Output the (x, y) coordinate of the center of the cell containing the given text.  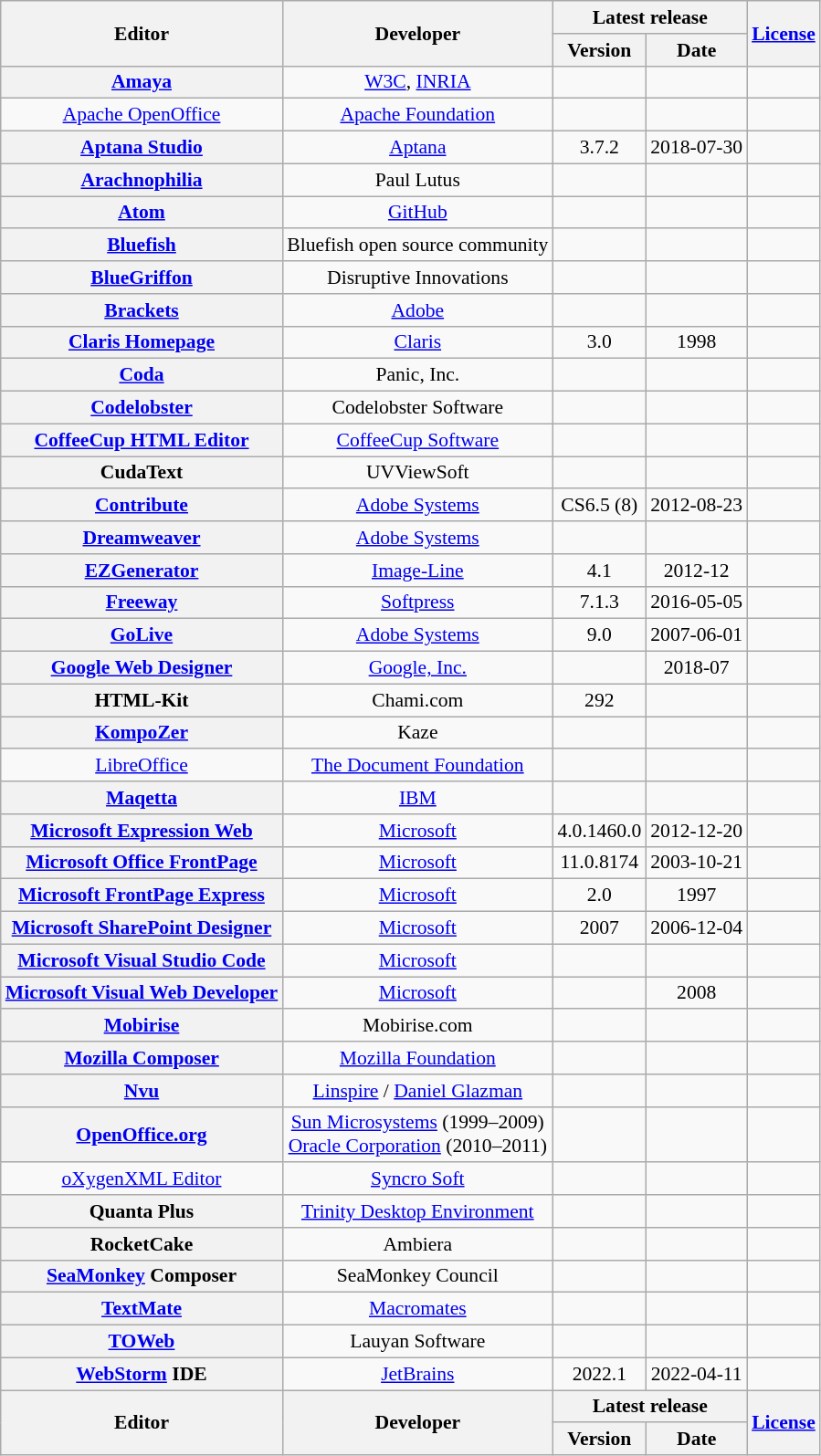
WebStorm IDE (142, 1374)
Codelobster (142, 408)
Macromates (417, 1309)
BlueGriffon (142, 278)
Microsoft Visual Studio Code (142, 960)
W3C, INRIA (417, 82)
11.0.8174 (599, 863)
292 (599, 700)
1998 (696, 342)
Contribute (142, 506)
Bluefish (142, 246)
1997 (696, 896)
Mobirise.com (417, 1026)
Kaze (417, 733)
Coda (142, 375)
2012-12-20 (696, 831)
2003-10-21 (696, 863)
Bluefish open source community (417, 246)
TextMate (142, 1309)
SeaMonkey Council (417, 1276)
Claris (417, 342)
KompoZer (142, 733)
4.1 (599, 571)
2012-08-23 (696, 506)
Maqetta (142, 798)
Microsoft SharePoint Designer (142, 928)
7.1.3 (599, 602)
EZGenerator (142, 571)
2018-07-30 (696, 148)
Apache Foundation (417, 115)
Image-Line (417, 571)
Sun Microsystems (1999–2009)Oracle Corporation (2010–2011) (417, 1134)
Microsoft FrontPage Express (142, 896)
2022.1 (599, 1374)
Trinity Desktop Environment (417, 1211)
9.0 (599, 635)
Apache OpenOffice (142, 115)
Codelobster Software (417, 408)
Atom (142, 213)
The Document Foundation (417, 766)
Panic, Inc. (417, 375)
RocketCake (142, 1244)
GoLive (142, 635)
Mozilla Foundation (417, 1058)
CudaText (142, 473)
Lauyan Software (417, 1342)
3.0 (599, 342)
Freeway (142, 602)
4.0.1460.0 (599, 831)
GitHub (417, 213)
Mozilla Composer (142, 1058)
Amaya (142, 82)
Google Web Designer (142, 668)
oXygenXML Editor (142, 1179)
Mobirise (142, 1026)
JetBrains (417, 1374)
2016-05-05 (696, 602)
CoffeeCup Software (417, 440)
Paul Lutus (417, 180)
2.0 (599, 896)
Microsoft Expression Web (142, 831)
Aptana (417, 148)
Claris Homepage (142, 342)
2018-07 (696, 668)
CoffeeCup HTML Editor (142, 440)
IBM (417, 798)
Linspire / Daniel Glazman (417, 1091)
2008 (696, 993)
2007 (599, 928)
2007-06-01 (696, 635)
2006-12-04 (696, 928)
2012-12 (696, 571)
Arachnophilia (142, 180)
Microsoft Visual Web Developer (142, 993)
Nvu (142, 1091)
Disruptive Innovations (417, 278)
Adobe (417, 310)
3.7.2 (599, 148)
CS6.5 (8) (599, 506)
UVViewSoft (417, 473)
Dreamweaver (142, 538)
HTML-Kit (142, 700)
Brackets (142, 310)
Google, Inc. (417, 668)
Quanta Plus (142, 1211)
2022-04-11 (696, 1374)
OpenOffice.org (142, 1134)
LibreOffice (142, 766)
Softpress (417, 602)
TOWeb (142, 1342)
Microsoft Office FrontPage (142, 863)
Chami.com (417, 700)
Ambiera (417, 1244)
Syncro Soft (417, 1179)
Aptana Studio (142, 148)
SeaMonkey Composer (142, 1276)
